From the cell containing the given text, extract its center point as [x, y] coordinate. 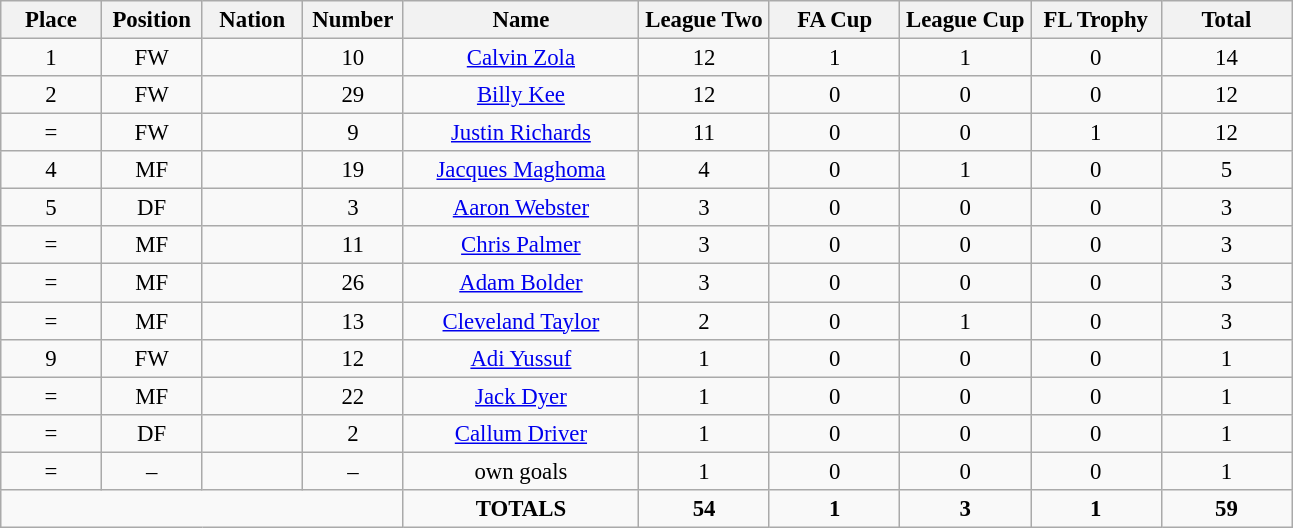
10 [354, 58]
Adi Yussuf [521, 358]
TOTALS [521, 509]
Jacques Maghoma [521, 170]
Total [1226, 20]
22 [354, 396]
Cleveland Taylor [521, 321]
Number [354, 20]
Adam Bolder [521, 283]
Place [52, 20]
Position [152, 20]
Name [521, 20]
own goals [521, 471]
54 [704, 509]
League Cup [966, 20]
Billy Kee [521, 95]
14 [1226, 58]
League Two [704, 20]
Justin Richards [521, 133]
26 [354, 283]
Nation [252, 20]
19 [354, 170]
59 [1226, 509]
Callum Driver [521, 433]
FA Cup [834, 20]
FL Trophy [1096, 20]
13 [354, 321]
Chris Palmer [521, 245]
Jack Dyer [521, 396]
Aaron Webster [521, 208]
29 [354, 95]
Calvin Zola [521, 58]
